Extract the [X, Y] coordinate from the center of the cell holding the provided text.  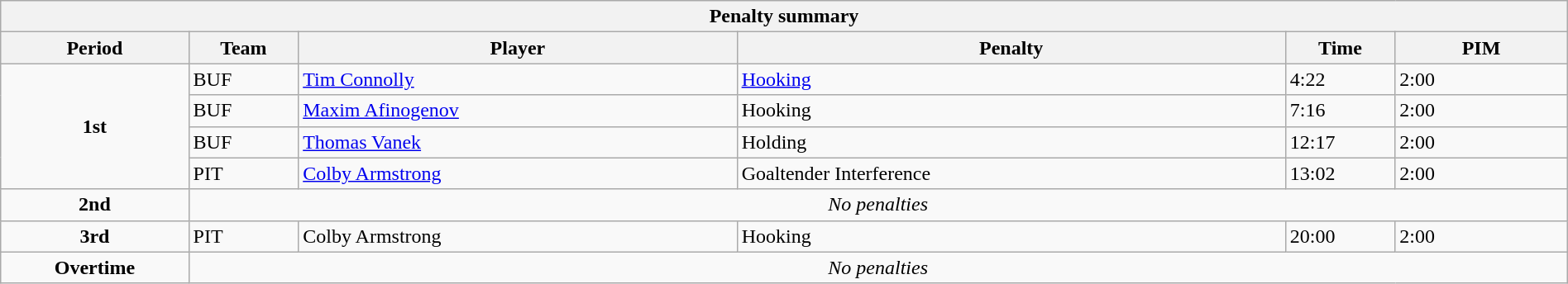
Goaltender Interference [1011, 173]
2nd [94, 205]
1st [94, 126]
Holding [1011, 142]
Penalty summary [784, 17]
7:16 [1340, 111]
Maxim Afinogenov [518, 111]
Time [1340, 48]
Team [243, 48]
Period [94, 48]
Penalty [1011, 48]
Thomas Vanek [518, 142]
Overtime [94, 267]
3rd [94, 236]
12:17 [1340, 142]
PIM [1481, 48]
Player [518, 48]
13:02 [1340, 173]
4:22 [1340, 79]
Tim Connolly [518, 79]
20:00 [1340, 236]
